Extract the [x, y] coordinate from the center of the cell holding the provided text.  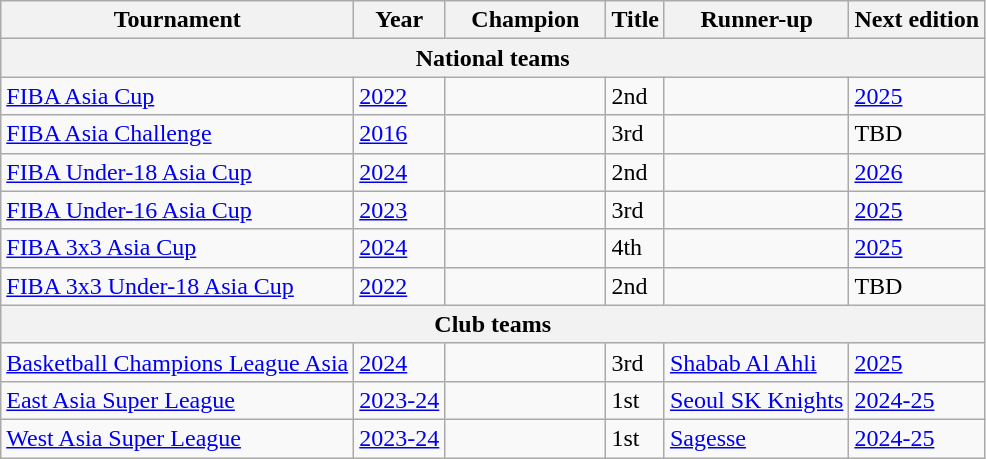
2023 [400, 210]
FIBA Asia Cup [178, 96]
Club teams [493, 324]
FIBA Under-18 Asia Cup [178, 172]
4th [636, 248]
Basketball Champions League Asia [178, 362]
Year [400, 20]
Runner-up [756, 20]
2026 [917, 172]
Tournament [178, 20]
Champion [526, 20]
National teams [493, 58]
Shabab Al Ahli [756, 362]
Seoul SK Knights [756, 400]
2016 [400, 134]
Title [636, 20]
Sagesse [756, 438]
FIBA 3x3 Asia Cup [178, 248]
FIBA 3x3 Under-18 Asia Cup [178, 286]
FIBA Under-16 Asia Cup [178, 210]
Next edition [917, 20]
East Asia Super League [178, 400]
FIBA Asia Challenge [178, 134]
West Asia Super League [178, 438]
